Capture the cell that displays the provided text and extract its (X, Y) central coordinate. 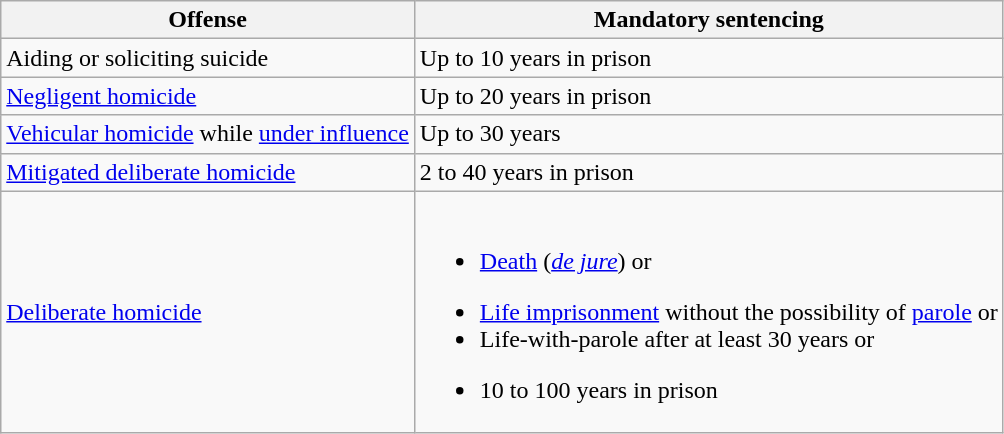
Negligent homicide (208, 96)
2 to 40 years in prison (708, 172)
Vehicular homicide while under influence (208, 134)
Mandatory sentencing (708, 20)
Deliberate homicide (208, 312)
Aiding or soliciting suicide (208, 58)
Offense (208, 20)
Death (de jure) orLife imprisonment without the possibility of parole orLife-with-parole after at least 30 years or10 to 100 years in prison (708, 312)
Mitigated deliberate homicide (208, 172)
Up to 20 years in prison (708, 96)
Up to 10 years in prison (708, 58)
Up to 30 years (708, 134)
